For the text-containing cell, return its midpoint in (x, y) coordinate format. 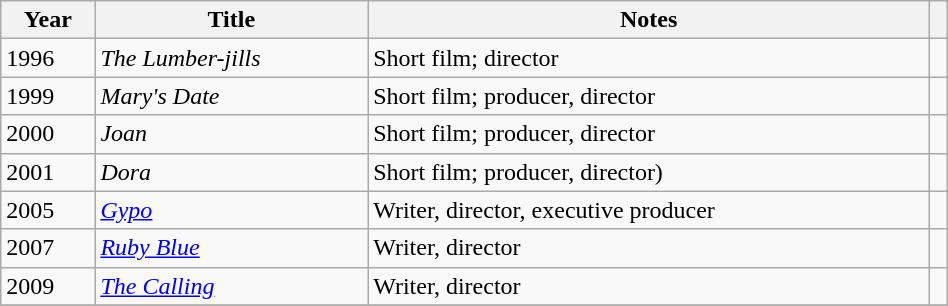
Dora (232, 172)
Title (232, 20)
2005 (48, 210)
2007 (48, 248)
Mary's Date (232, 96)
Joan (232, 134)
2000 (48, 134)
Short film; director (649, 58)
Short film; producer, director) (649, 172)
Writer, director, executive producer (649, 210)
The Calling (232, 286)
Year (48, 20)
2001 (48, 172)
Ruby Blue (232, 248)
1996 (48, 58)
1999 (48, 96)
The Lumber-jills (232, 58)
Notes (649, 20)
2009 (48, 286)
Gypo (232, 210)
